Return the (x, y) coordinate for the center point of the cell that contains the specified text.  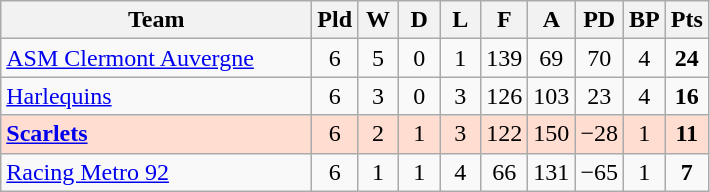
16 (686, 96)
−28 (600, 134)
103 (552, 96)
150 (552, 134)
W (378, 20)
ASM Clermont Auvergne (156, 58)
2 (378, 134)
Pld (335, 20)
5 (378, 58)
69 (552, 58)
Harlequins (156, 96)
BP (644, 20)
PD (600, 20)
Scarlets (156, 134)
7 (686, 172)
L (460, 20)
Team (156, 20)
122 (504, 134)
Racing Metro 92 (156, 172)
A (552, 20)
23 (600, 96)
139 (504, 58)
F (504, 20)
11 (686, 134)
126 (504, 96)
70 (600, 58)
66 (504, 172)
Pts (686, 20)
D (420, 20)
24 (686, 58)
131 (552, 172)
−65 (600, 172)
